From the cell containing the given text, extract its center point as [x, y] coordinate. 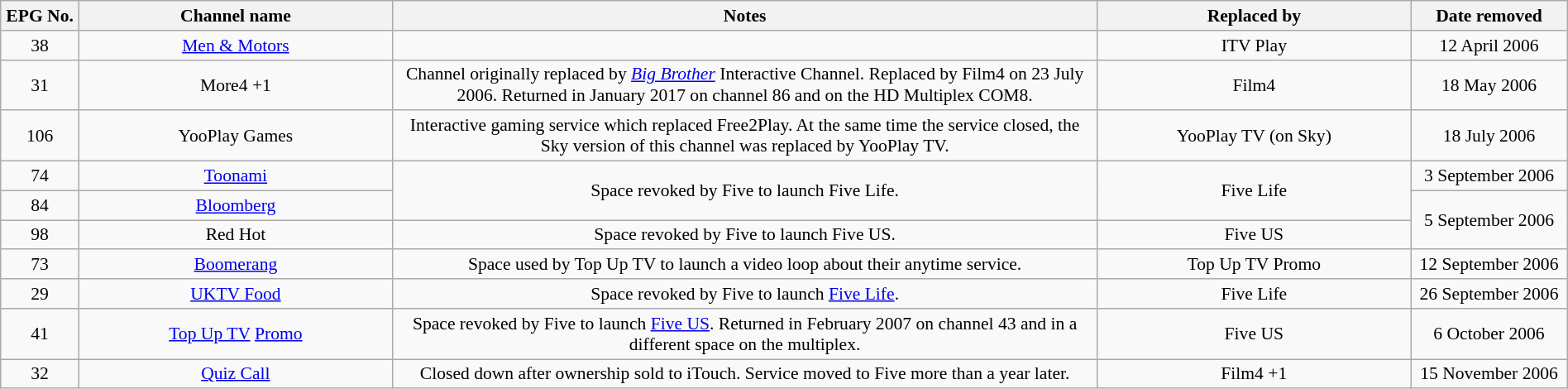
Film4 [1254, 84]
32 [40, 374]
3 September 2006 [1489, 176]
Quiz Call [235, 374]
EPG No. [40, 16]
Replaced by [1254, 16]
Red Hot [235, 235]
ITV Play [1254, 46]
Boomerang [235, 265]
Space revoked by Five to launch Five US. Returned in February 2007 on channel 43 and in a different space on the multiplex. [744, 334]
31 [40, 84]
Film4 +1 [1254, 374]
Space revoked by Five to launch Five US. [744, 235]
98 [40, 235]
Space used by Top Up TV to launch a video loop about their anytime service. [744, 265]
41 [40, 334]
YooPlay TV (on Sky) [1254, 136]
Date removed [1489, 16]
12 April 2006 [1489, 46]
UKTV Food [235, 294]
38 [40, 46]
18 July 2006 [1489, 136]
More4 +1 [235, 84]
74 [40, 176]
Interactive gaming service which replaced Free2Play. At the same time the service closed, the Sky version of this channel was replaced by YooPlay TV. [744, 136]
6 October 2006 [1489, 334]
Closed down after ownership sold to iTouch. Service moved to Five more than a year later. [744, 374]
15 November 2006 [1489, 374]
5 September 2006 [1489, 220]
26 September 2006 [1489, 294]
Channel name [235, 16]
29 [40, 294]
12 September 2006 [1489, 265]
Men & Motors [235, 46]
84 [40, 205]
106 [40, 136]
18 May 2006 [1489, 84]
Bloomberg [235, 205]
Toonami [235, 176]
Notes [744, 16]
YooPlay Games [235, 136]
73 [40, 265]
